Locate the cell with the specified text and output its [x, y] center coordinate. 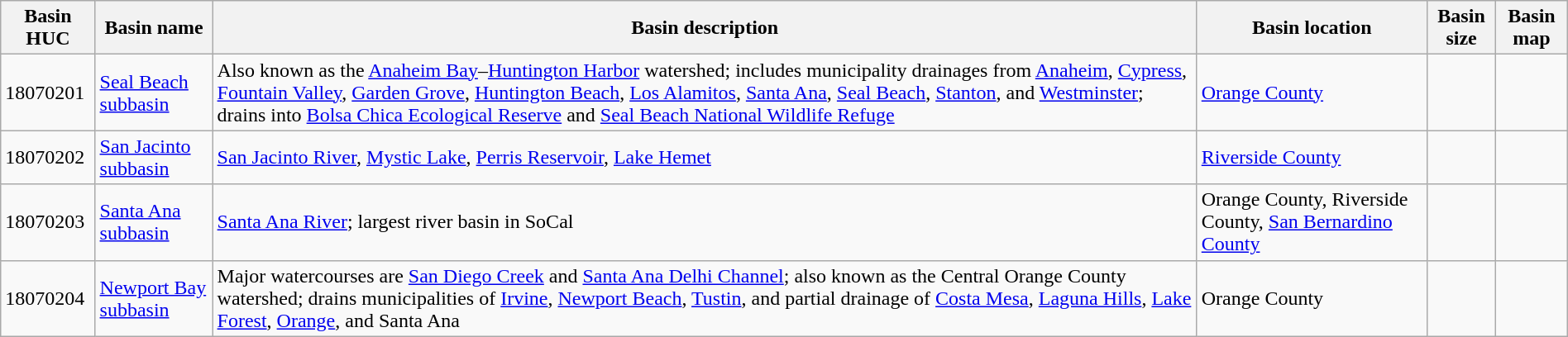
Santa Ana River; largest river basin in SoCal [705, 222]
Santa Ana subbasin [154, 222]
Basin location [1312, 28]
Basin HUC [48, 28]
Basin map [1532, 28]
18070202 [48, 157]
Orange County, Riverside County, San Bernardino County [1312, 222]
Basin size [1461, 28]
18070203 [48, 222]
San Jacinto subbasin [154, 157]
18070201 [48, 93]
Basin description [705, 28]
Seal Beach subbasin [154, 93]
18070204 [48, 298]
San Jacinto River, Mystic Lake, Perris Reservoir, Lake Hemet [705, 157]
Riverside County [1312, 157]
Newport Bay subbasin [154, 298]
Basin name [154, 28]
